Pinpoint the cell where the given text exists, returning its (x, y) midpoint coordinate. 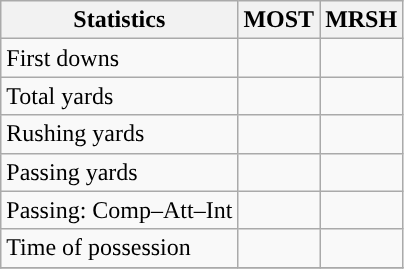
First downs (120, 58)
Rushing yards (120, 134)
MOST (279, 20)
Total yards (120, 96)
Passing: Comp–Att–Int (120, 210)
Statistics (120, 20)
MRSH (362, 20)
Time of possession (120, 248)
Passing yards (120, 172)
